Detect which cell encompasses the target text, then output its [x, y] center coordinate. 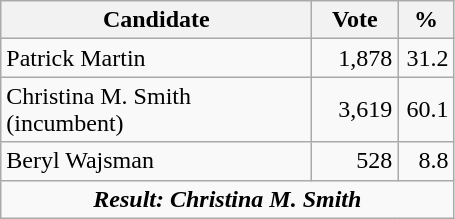
60.1 [426, 110]
Christina M. Smith (incumbent) [156, 110]
Vote [355, 20]
3,619 [355, 110]
Beryl Wajsman [156, 161]
% [426, 20]
Result: Christina M. Smith [228, 199]
31.2 [426, 58]
528 [355, 161]
Candidate [156, 20]
Patrick Martin [156, 58]
1,878 [355, 58]
8.8 [426, 161]
